From the cell containing the given text, extract its center point as (X, Y) coordinate. 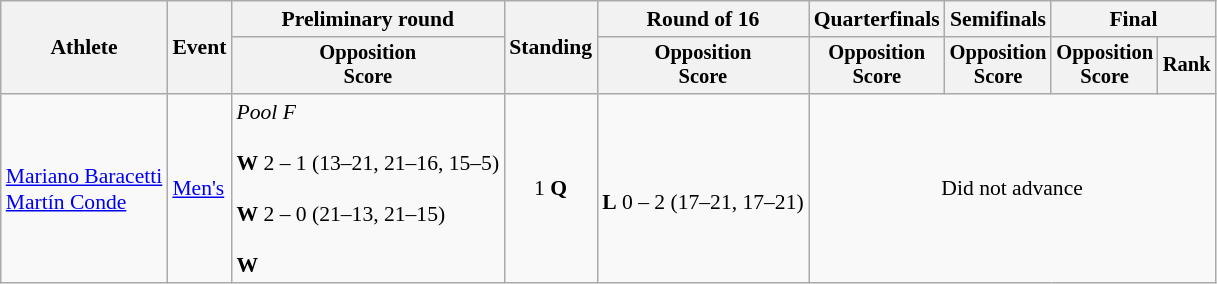
L 0 – 2 (17–21, 17–21) (703, 188)
Final (1133, 19)
Athlete (84, 48)
Round of 16 (703, 19)
1 Q (550, 188)
Pool FW 2 – 1 (13–21, 21–16, 15–5)W 2 – 0 (21–13, 21–15)W (368, 188)
Rank (1187, 66)
Standing (550, 48)
Event (199, 48)
Preliminary round (368, 19)
Did not advance (1012, 188)
Quarterfinals (877, 19)
Semifinals (998, 19)
Mariano BaracettiMartín Conde (84, 188)
Men's (199, 188)
